For the text-containing cell, return its midpoint in [x, y] coordinate format. 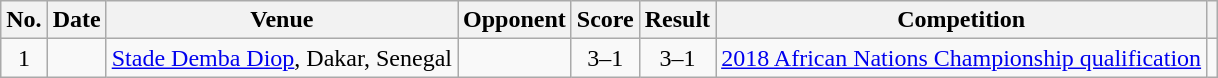
Opponent [515, 20]
Date [76, 20]
1 [24, 58]
No. [24, 20]
Stade Demba Diop, Dakar, Senegal [282, 58]
Result [677, 20]
Competition [962, 20]
Venue [282, 20]
Score [605, 20]
2018 African Nations Championship qualification [962, 58]
